Identify which cell holds the provided text, then report its [X, Y] central coordinate. 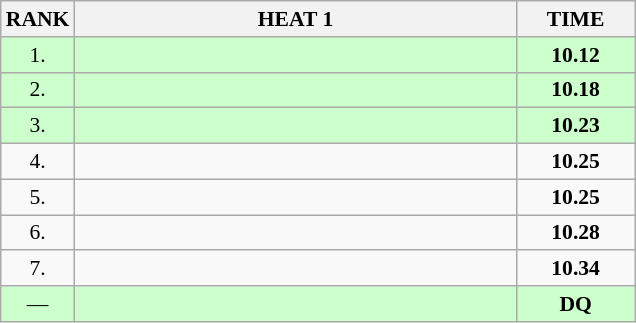
10.18 [576, 90]
RANK [38, 19]
1. [38, 55]
10.23 [576, 126]
6. [38, 233]
DQ [576, 304]
4. [38, 162]
10.34 [576, 269]
— [38, 304]
TIME [576, 19]
5. [38, 197]
2. [38, 90]
7. [38, 269]
HEAT 1 [295, 19]
10.12 [576, 55]
10.28 [576, 233]
3. [38, 126]
